Output the [X, Y] coordinate of the center of the cell containing the given text.  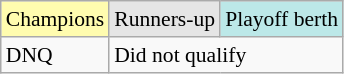
Did not qualify [226, 55]
Runners-up [164, 19]
Playoff berth [282, 19]
Champions [55, 19]
DNQ [55, 55]
